Output the (X, Y) coordinate of the center of the cell containing the given text.  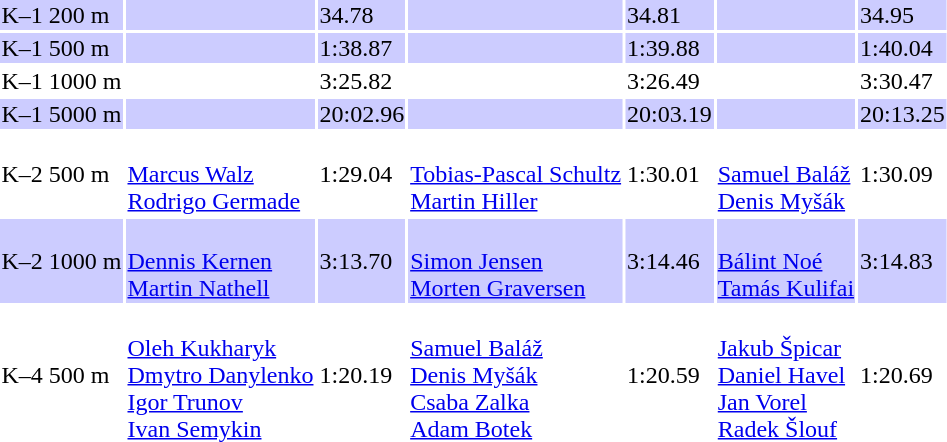
1:29.04 (362, 174)
34.78 (362, 15)
Bálint NoéTamás Kulifai (786, 261)
34.81 (670, 15)
3:26.49 (670, 81)
Dennis KernenMartin Nathell (220, 261)
K–1 200 m (62, 15)
1:38.87 (362, 48)
3:13.70 (362, 261)
K–2 1000 m (62, 261)
1:40.04 (903, 48)
1:30.01 (670, 174)
20:13.25 (903, 114)
K–2 500 m (62, 174)
K–1 5000 m (62, 114)
Samuel BalážDenis Myšák (786, 174)
3:25.82 (362, 81)
1:39.88 (670, 48)
20:03.19 (670, 114)
K–1 1000 m (62, 81)
3:14.83 (903, 261)
3:30.47 (903, 81)
3:14.46 (670, 261)
1:30.09 (903, 174)
K–1 500 m (62, 48)
Marcus WalzRodrigo Germade (220, 174)
Simon JensenMorten Graversen (516, 261)
34.95 (903, 15)
Tobias-Pascal SchultzMartin Hiller (516, 174)
20:02.96 (362, 114)
